Pinpoint the cell where the given text exists, returning its (x, y) midpoint coordinate. 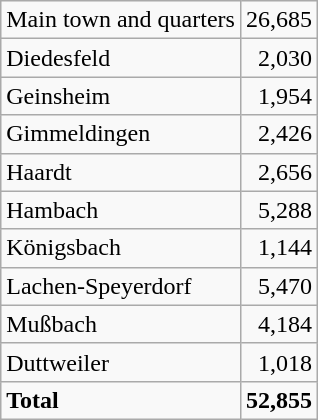
Mußbach (121, 324)
Geinsheim (121, 96)
5,470 (278, 286)
1,954 (278, 96)
Gimmeldingen (121, 134)
Main town and quarters (121, 20)
4,184 (278, 324)
Total (121, 400)
5,288 (278, 210)
52,855 (278, 400)
2,426 (278, 134)
Lachen-Speyerdorf (121, 286)
Haardt (121, 172)
2,030 (278, 58)
2,656 (278, 172)
1,144 (278, 248)
Duttweiler (121, 362)
Diedesfeld (121, 58)
Hambach (121, 210)
1,018 (278, 362)
Königsbach (121, 248)
26,685 (278, 20)
